Return (X, Y) of the center of cell containing provided text 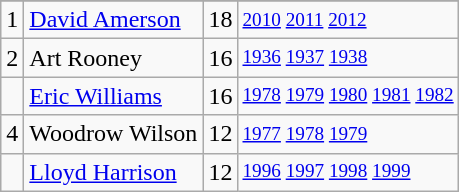
1996 1997 1998 1999 (348, 172)
Eric Williams (114, 96)
2010 2011 2012 (348, 20)
David Amerson (114, 20)
18 (220, 20)
Woodrow Wilson (114, 134)
4 (12, 134)
Lloyd Harrison (114, 172)
1 (12, 20)
Art Rooney (114, 58)
1977 1978 1979 (348, 134)
2 (12, 58)
1978 1979 1980 1981 1982 (348, 96)
1936 1937 1938 (348, 58)
